Output the [x, y] coordinate of the center of the cell containing the given text.  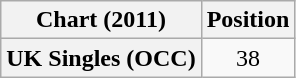
Position [248, 20]
Chart (2011) [101, 20]
38 [248, 58]
UK Singles (OCC) [101, 58]
